Detect which cell encompasses the target text, then output its (X, Y) center coordinate. 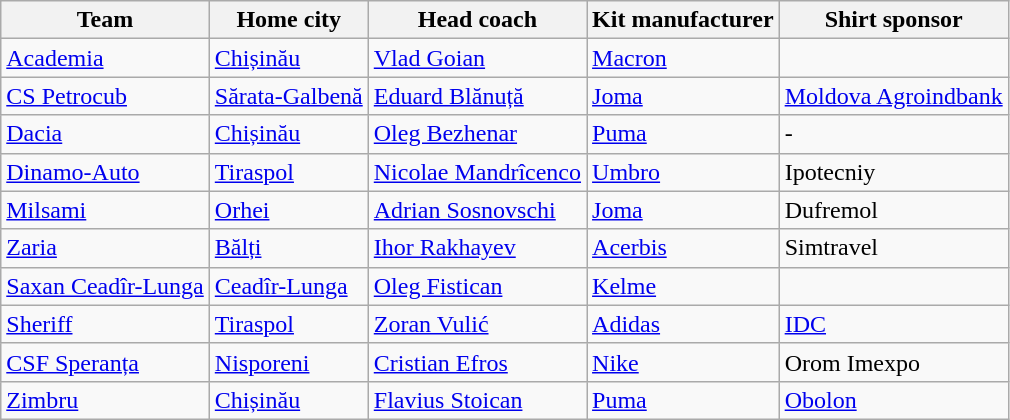
Adrian Sosnovschi (477, 210)
Nisporeni (288, 362)
Zimbru (106, 400)
Home city (288, 20)
Academia (106, 58)
Dinamo-Auto (106, 172)
Sărata-Galbenă (288, 96)
CSF Speranța (106, 362)
IDC (894, 324)
Acerbis (684, 248)
Umbro (684, 172)
Nike (684, 362)
Eduard Blănuță (477, 96)
Dacia (106, 134)
Cristian Efros (477, 362)
Moldova Agroindbank (894, 96)
Nicolae Mandrîcenco (477, 172)
Shirt sponsor (894, 20)
Zoran Vulić (477, 324)
Adidas (684, 324)
Flavius Stoican (477, 400)
Ipotecniy (894, 172)
Macron (684, 58)
Ceadîr-Lunga (288, 286)
Milsami (106, 210)
Head coach (477, 20)
Kit manufacturer (684, 20)
- (894, 134)
Bălți (288, 248)
Dufremol (894, 210)
Team (106, 20)
Ihor Rakhayev (477, 248)
Obolon (894, 400)
Vlad Goian (477, 58)
Orhei (288, 210)
CS Petrocub (106, 96)
Simtravel (894, 248)
Sheriff (106, 324)
Oleg Fistican (477, 286)
Kelme (684, 286)
Oleg Bezhenar (477, 134)
Zaria (106, 248)
Saxan Ceadîr-Lunga (106, 286)
Orom Imexpo (894, 362)
